Output the (X, Y) coordinate of the center of the cell containing the given text.  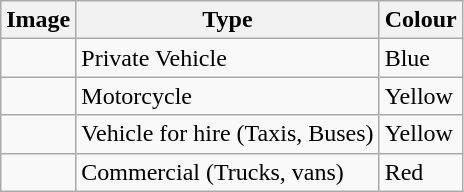
Vehicle for hire (Taxis, Buses) (228, 134)
Private Vehicle (228, 58)
Commercial (Trucks, vans) (228, 172)
Blue (420, 58)
Image (38, 20)
Colour (420, 20)
Motorcycle (228, 96)
Type (228, 20)
Red (420, 172)
